Extract the (X, Y) coordinate from the center of the cell holding the provided text.  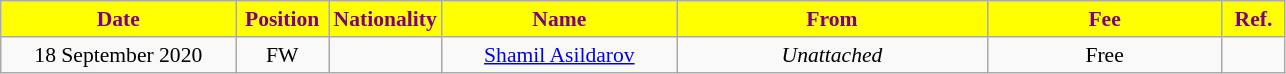
Shamil Asildarov (560, 55)
Ref. (1254, 19)
18 September 2020 (118, 55)
Nationality (384, 19)
Date (118, 19)
Free (1104, 55)
FW (282, 55)
From (832, 19)
Fee (1104, 19)
Unattached (832, 55)
Name (560, 19)
Position (282, 19)
